Scan for the cell matching the given text and deliver its [X, Y] coordinate at center. 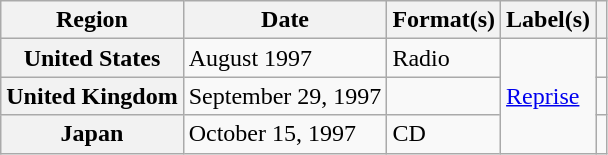
Label(s) [548, 20]
September 29, 1997 [285, 96]
Reprise [548, 96]
Format(s) [444, 20]
August 1997 [285, 58]
October 15, 1997 [285, 134]
Japan [92, 134]
Radio [444, 58]
United States [92, 58]
Date [285, 20]
United Kingdom [92, 96]
CD [444, 134]
Region [92, 20]
